For the text-containing cell, return its midpoint in (X, Y) coordinate format. 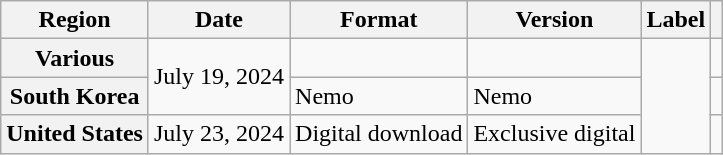
Various (75, 58)
Format (379, 20)
Label (676, 20)
United States (75, 134)
July 23, 2024 (218, 134)
Region (75, 20)
Version (554, 20)
July 19, 2024 (218, 77)
Digital download (379, 134)
Date (218, 20)
South Korea (75, 96)
Exclusive digital (554, 134)
